Capture the cell that displays the provided text and extract its (X, Y) central coordinate. 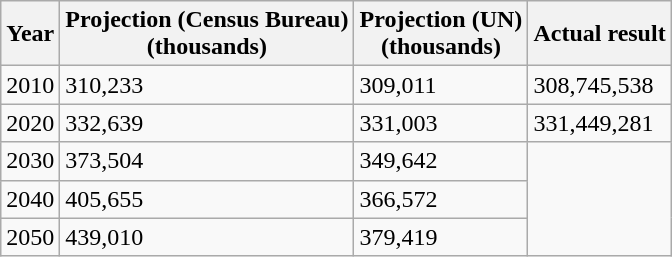
2050 (30, 237)
2040 (30, 199)
2030 (30, 161)
Actual result (600, 34)
Projection (Census Bureau)(thousands) (207, 34)
366,572 (441, 199)
Projection (UN)(thousands) (441, 34)
349,642 (441, 161)
Year (30, 34)
373,504 (207, 161)
309,011 (441, 85)
331,449,281 (600, 123)
2010 (30, 85)
379,419 (441, 237)
332,639 (207, 123)
308,745,538 (600, 85)
405,655 (207, 199)
331,003 (441, 123)
310,233 (207, 85)
439,010 (207, 237)
2020 (30, 123)
